Pinpoint the cell where the given text exists, returning its (X, Y) midpoint coordinate. 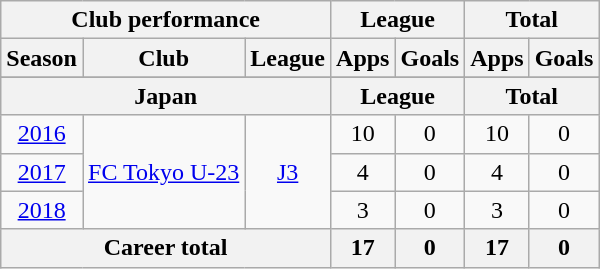
Japan (166, 96)
J3 (288, 172)
Season (42, 58)
2016 (42, 134)
2017 (42, 172)
FC Tokyo U-23 (163, 172)
Club performance (166, 20)
Club (163, 58)
Career total (166, 248)
2018 (42, 210)
